Search for the cell housing the specified text and yield its (x, y) center coordinate. 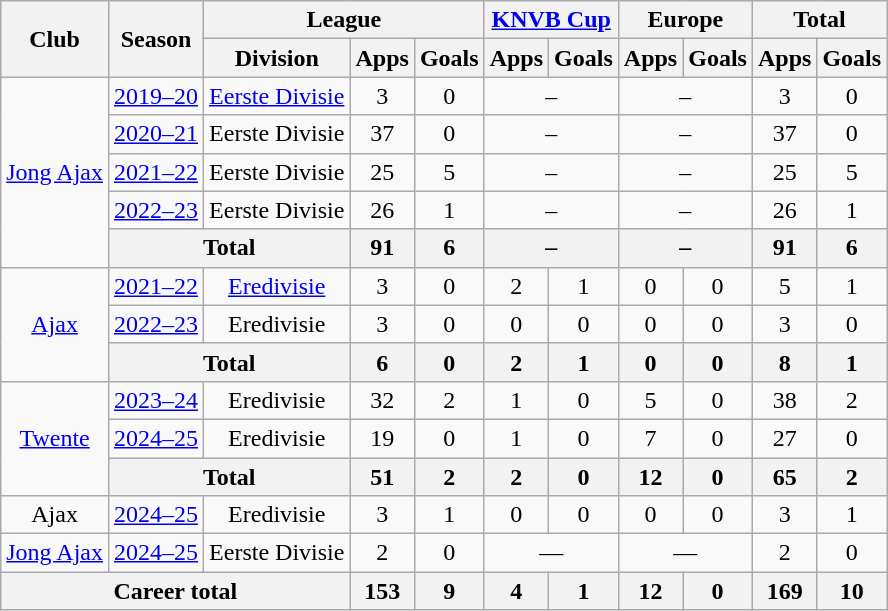
38 (784, 400)
4 (516, 591)
2020–21 (156, 134)
8 (784, 362)
Twente (55, 438)
19 (382, 438)
65 (784, 477)
KNVB Cup (551, 20)
Division (277, 58)
9 (449, 591)
Europe (685, 20)
153 (382, 591)
27 (784, 438)
Club (55, 39)
10 (852, 591)
7 (650, 438)
Season (156, 39)
Career total (176, 591)
51 (382, 477)
169 (784, 591)
2019–20 (156, 96)
2023–24 (156, 400)
League (344, 20)
32 (382, 400)
